Find where the given text appears and provide that cell's center as (X, Y) coordinate. 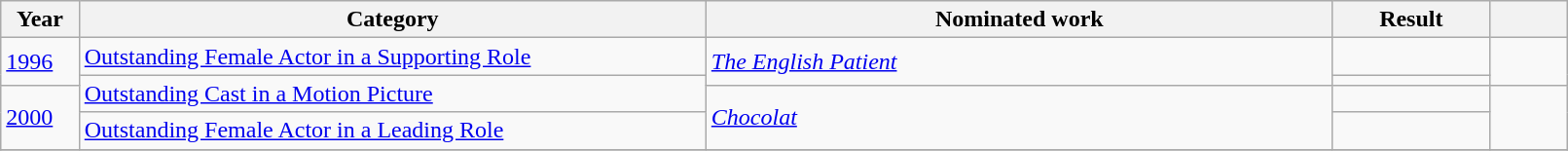
Outstanding Female Actor in a Leading Role (392, 131)
Year (40, 19)
2000 (40, 117)
The English Patient (1019, 62)
Result (1411, 19)
1996 (40, 62)
Category (392, 19)
Outstanding Cast in a Motion Picture (392, 94)
Nominated work (1019, 19)
Outstanding Female Actor in a Supporting Role (392, 57)
Chocolat (1019, 117)
